Scan for the cell matching the given text and deliver its [X, Y] coordinate at center. 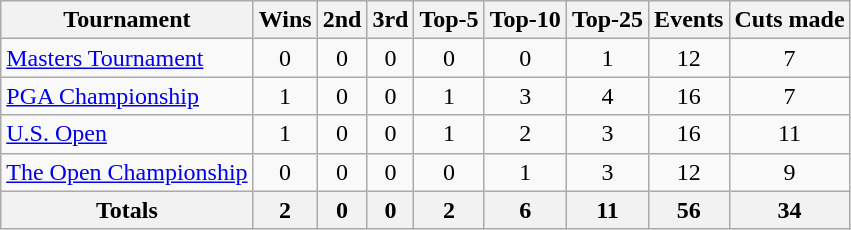
Top-10 [525, 20]
Masters Tournament [127, 58]
34 [790, 210]
4 [607, 96]
Wins [285, 20]
56 [689, 210]
Cuts made [790, 20]
6 [525, 210]
9 [790, 172]
Totals [127, 210]
Top-25 [607, 20]
Events [689, 20]
PGA Championship [127, 96]
The Open Championship [127, 172]
3rd [390, 20]
Top-5 [449, 20]
U.S. Open [127, 134]
Tournament [127, 20]
2nd [342, 20]
